Pinpoint the cell where the given text exists, returning its (x, y) midpoint coordinate. 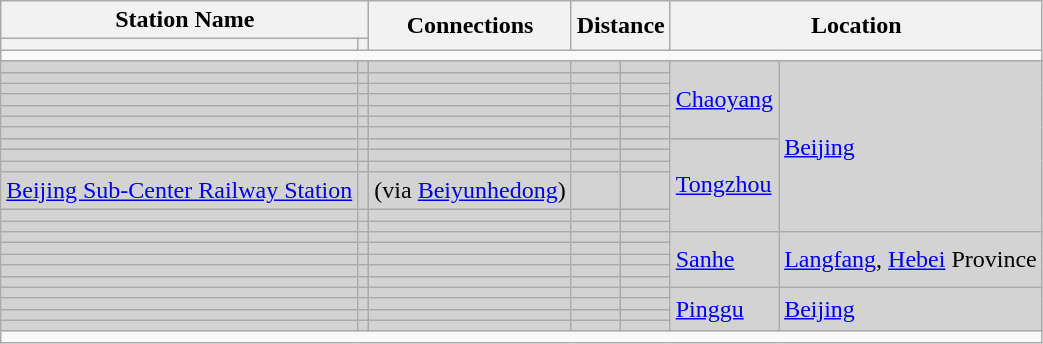
Connections (470, 26)
Chaoyang (724, 100)
Pinggu (724, 309)
Distance (620, 26)
Beijing Sub-Center Railway Station (180, 191)
(via Beiyunhedong) (470, 191)
Tongzhou (724, 184)
Langfang, Hebei Province (911, 260)
Station Name (185, 20)
Location (856, 26)
Sanhe (724, 260)
